Detect which cell encompasses the target text, then output its [x, y] center coordinate. 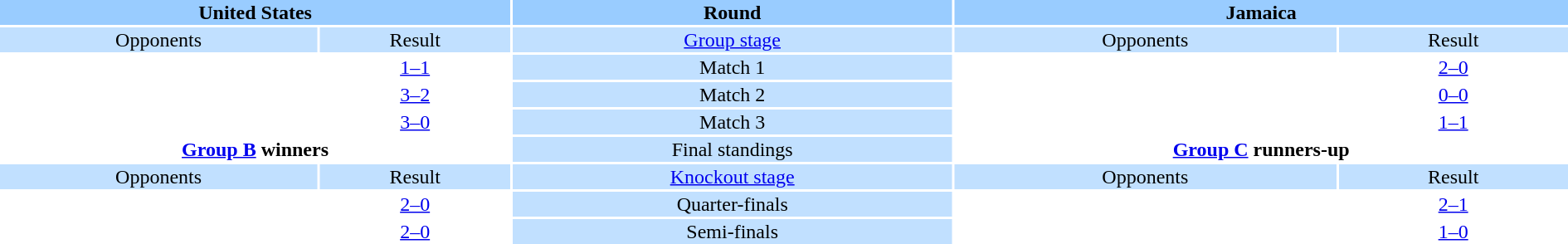
3–0 [415, 122]
United States [256, 12]
Match 2 [732, 95]
1–0 [1454, 232]
Jamaica [1261, 12]
Match 3 [732, 122]
2–1 [1454, 204]
3–2 [415, 95]
Group stage [732, 40]
Round [732, 12]
Quarter-finals [732, 204]
Knockout stage [732, 177]
Group B winners [256, 149]
Group C runners-up [1261, 149]
Final standings [732, 149]
Semi-finals [732, 232]
Match 1 [732, 67]
0–0 [1454, 95]
